Provide the (x, y) coordinate of the cell's center where the given text is located.  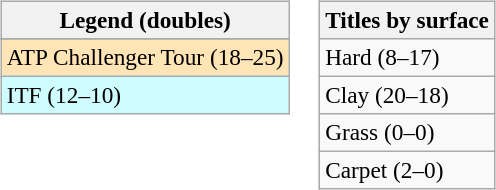
Titles by surface (408, 20)
Clay (20–18) (408, 95)
Grass (0–0) (408, 133)
Carpet (2–0) (408, 171)
ITF (12–10) (145, 95)
ATP Challenger Tour (18–25) (145, 57)
Legend (doubles) (145, 20)
Hard (8–17) (408, 57)
